Provide the [X, Y] coordinate of the cell's center where the given text is located.  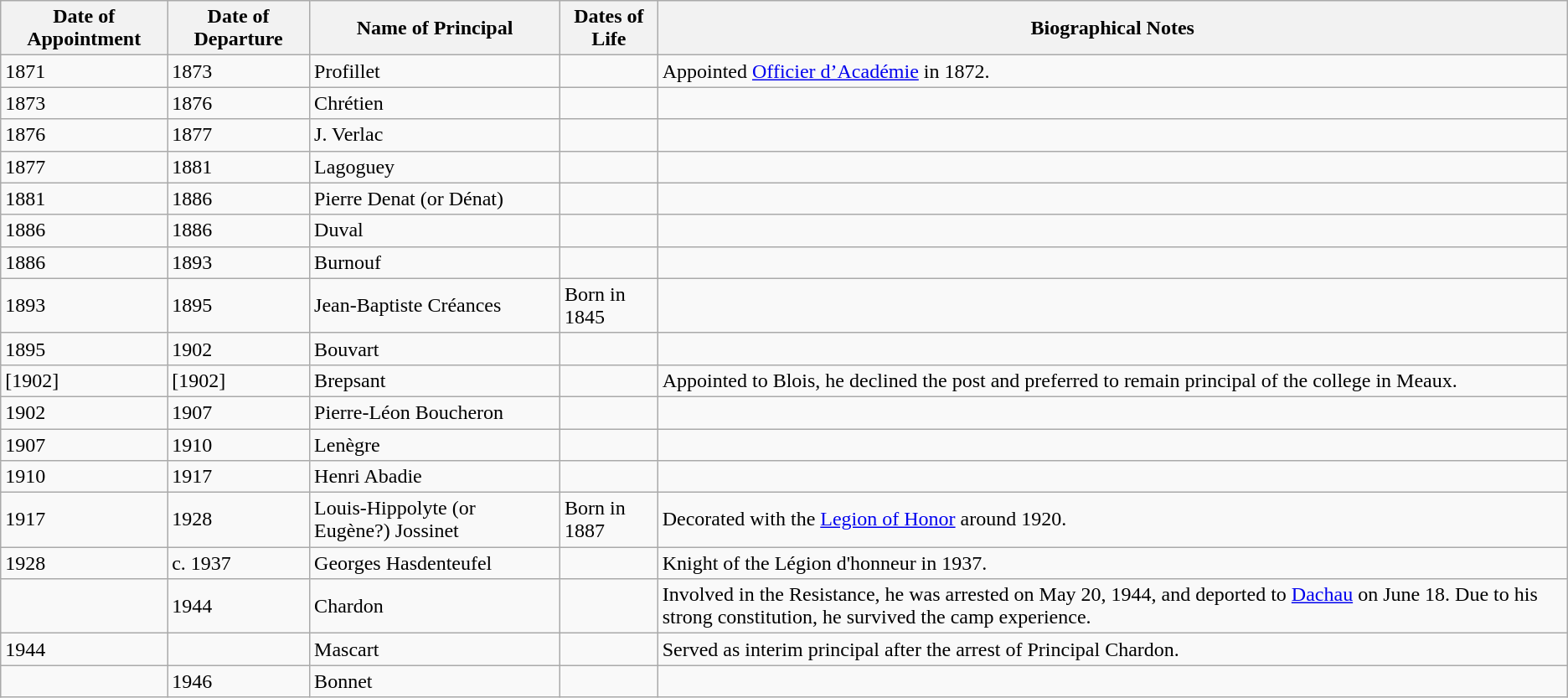
Chardon [436, 607]
Brepsant [436, 380]
Lenègre [436, 445]
Knight of the Légion d'honneur in 1937. [1112, 563]
Date of Departure [239, 28]
1871 [84, 71]
Bonnet [436, 681]
Louis-Hippolyte (or Eugène?) Jossinet [436, 520]
Pierre-Léon Boucheron [436, 412]
c. 1937 [239, 563]
Decorated with the Legion of Honor around 1920. [1112, 520]
Burnouf [436, 262]
Biographical Notes [1112, 28]
Mascart [436, 649]
Duval [436, 230]
Pierre Denat (or Dénat) [436, 199]
Date of Appointment [84, 28]
Born in 1845 [608, 305]
Jean-Baptiste Créances [436, 305]
Born in 1887 [608, 520]
Dates of Life [608, 28]
Chrétien [436, 103]
Lagoguey [436, 167]
Profillet [436, 71]
Appointed Officier d’Académie in 1872. [1112, 71]
Henri Abadie [436, 477]
Bouvart [436, 349]
Served as interim principal after the arrest of Principal Chardon. [1112, 649]
J. Verlac [436, 135]
Name of Principal [436, 28]
1946 [239, 681]
Georges Hasdenteufel [436, 563]
Appointed to Blois, he declined the post and preferred to remain principal of the college in Meaux. [1112, 380]
